Scan for the cell matching the given text and deliver its (X, Y) coordinate at center. 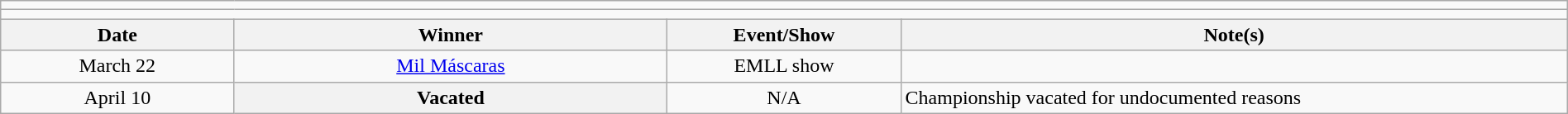
Note(s) (1234, 35)
Winner (451, 35)
Championship vacated for undocumented reasons (1234, 97)
April 10 (117, 97)
March 22 (117, 66)
N/A (784, 97)
Vacated (451, 97)
EMLL show (784, 66)
Date (117, 35)
Mil Máscaras (451, 66)
Event/Show (784, 35)
